Return [x, y] of the center of cell containing provided text 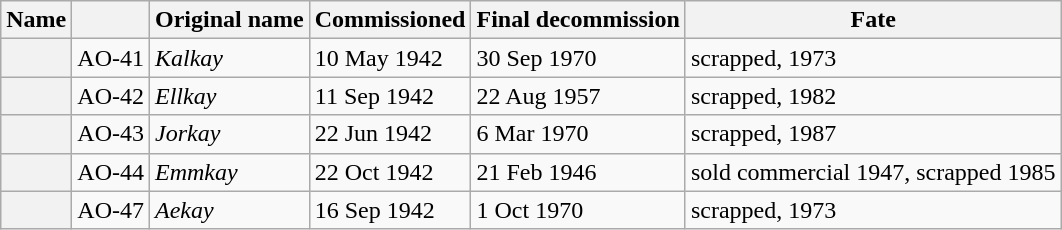
Jorkay [230, 134]
Commissioned [390, 20]
Fate [873, 20]
Ellkay [230, 96]
Original name [230, 20]
Name [36, 20]
scrapped, 1982 [873, 96]
AO-44 [111, 172]
Aekay [230, 210]
22 Oct 1942 [390, 172]
6 Mar 1970 [578, 134]
16 Sep 1942 [390, 210]
AO-42 [111, 96]
Emmkay [230, 172]
Final decommission [578, 20]
21 Feb 1946 [578, 172]
AO-47 [111, 210]
Kalkay [230, 58]
30 Sep 1970 [578, 58]
AO-43 [111, 134]
22 Aug 1957 [578, 96]
AO-41 [111, 58]
11 Sep 1942 [390, 96]
1 Oct 1970 [578, 210]
22 Jun 1942 [390, 134]
scrapped, 1987 [873, 134]
10 May 1942 [390, 58]
sold commercial 1947, scrapped 1985 [873, 172]
